Detect which cell encompasses the target text, then output its (X, Y) center coordinate. 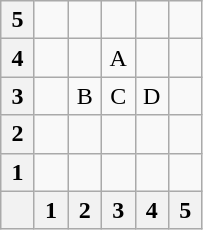
C (118, 96)
D (152, 96)
A (118, 58)
B (85, 96)
